Detect which cell encompasses the target text, then output its [X, Y] center coordinate. 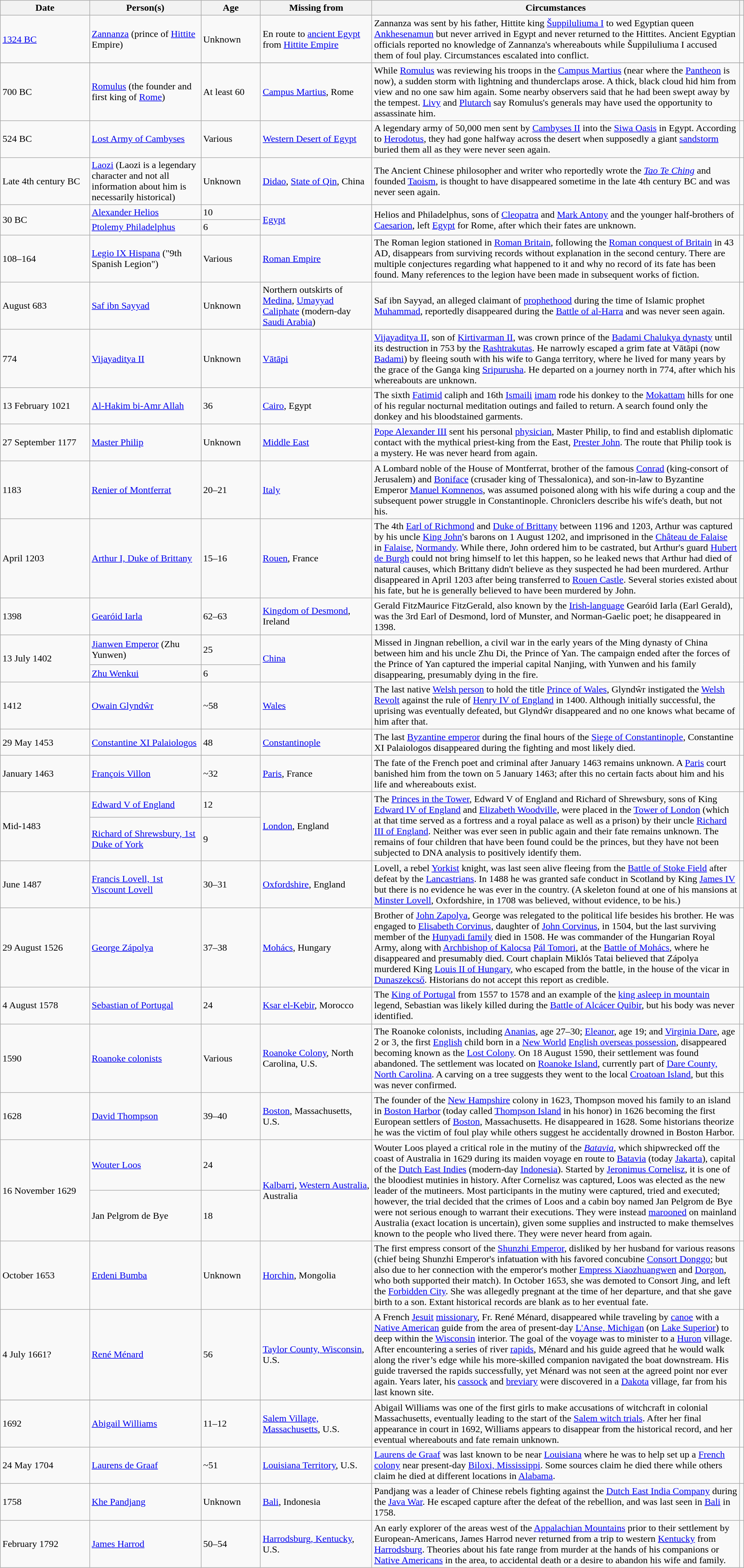
50–54 [231, 1544]
Circumstances [556, 8]
524 BC [45, 139]
4 August 1578 [45, 1005]
Cairo, Egypt [316, 406]
Northern outskirts of Medina, Umayyad Caliphate (modern-day Saudi Arabia) [316, 306]
Date [45, 8]
11–12 [231, 1424]
Age [231, 8]
1324 BC [45, 39]
Renier of Montferrat [145, 490]
François Villon [145, 773]
China [316, 659]
Italy [316, 490]
13 February 1021 [45, 406]
Al-Hakim bi-Amr Allah [145, 406]
24 May 1704 [45, 1466]
1692 [45, 1424]
56 [231, 1355]
Abigail Williams [145, 1424]
Owain Glyndŵr [145, 706]
Taylor County, Wisconsin, U.S. [316, 1355]
29 August 1526 [45, 947]
36 [231, 406]
Lost Army of Cambyses [145, 139]
30–31 [231, 884]
1590 [45, 1058]
Rouen, France [316, 559]
1398 [45, 617]
Wales [316, 706]
1628 [45, 1116]
Egypt [316, 220]
October 1653 [45, 1275]
Zhu Wenkui [145, 673]
1183 [45, 490]
Roanoke Colony, North Carolina, U.S. [316, 1058]
Edward V of England [145, 804]
René Ménard [145, 1355]
Vijayaditya II [145, 358]
Legio IX Hispana ("9th Spanish Legion") [145, 258]
Alexander Helios [145, 212]
George Zápolya [145, 947]
Oxfordshire, England [316, 884]
Master Philip [145, 442]
James Harrod [145, 1544]
29 May 1453 [45, 742]
Western Desert of Egypt [316, 139]
18 [231, 1216]
June 1487 [45, 884]
Mid-1483 [45, 826]
Erdeni Bumba [145, 1275]
David Thompson [145, 1116]
1758 [45, 1502]
Arthur I, Duke of Brittany [145, 559]
Romulus (the founder and first king of Rome) [145, 92]
~51 [231, 1466]
Sebastian of Portugal [145, 1005]
1412 [45, 706]
Kalbarri, Western Australia, Australia [316, 1190]
Salem Village, Massachusetts, U.S. [316, 1424]
12 [231, 804]
108–164 [45, 258]
62–63 [231, 617]
Paris, France [316, 773]
En route to ancient Egypt from Hittite Empire [316, 39]
Mohács, Hungary [316, 947]
Campus Martius, Rome [316, 92]
London, England [316, 826]
February 1792 [45, 1544]
16 November 1629 [45, 1190]
27 September 1177 [45, 442]
4 July 1661? [45, 1355]
700 BC [45, 92]
Constantine XI Palaiologos [145, 742]
Louisiana Territory, U.S. [316, 1466]
Khe Pandjang [145, 1502]
Vātāpi [316, 358]
Richard of Shrewsbury, 1st Duke of York [145, 839]
13 July 1402 [45, 659]
Constantinople [316, 742]
Boston, Massachusetts, U.S. [316, 1116]
Missing from [316, 8]
48 [231, 742]
37–38 [231, 947]
Ksar el-Kebir, Morocco [316, 1005]
January 1463 [45, 773]
Jianwen Emperor (Zhu Yunwen) [145, 650]
April 1203 [45, 559]
9 [231, 839]
15–16 [231, 559]
At least 60 [231, 92]
Kingdom of Desmond, Ireland [316, 617]
Person(s) [145, 8]
Gearóid Iarla [145, 617]
10 [231, 212]
Late 4th century BC [45, 181]
Harrodsburg, Kentucky, U.S. [316, 1544]
Saf ibn Sayyad [145, 306]
Middle East [316, 442]
20–21 [231, 490]
Laurens de Graaf [145, 1466]
Roman Empire [316, 258]
Bali, Indonesia [316, 1502]
~32 [231, 773]
774 [45, 358]
Didao, State of Qin, China [316, 181]
Ptolemy Philadelphus [145, 227]
Francis Lovell, 1st Viscount Lovell [145, 884]
30 BC [45, 220]
39–40 [231, 1116]
Horchin, Mongolia [316, 1275]
Roanoke colonists [145, 1058]
25 [231, 650]
~58 [231, 706]
Wouter Loos [145, 1165]
Zannanza (prince of Hittite Empire) [145, 39]
Jan Pelgrom de Bye [145, 1216]
August 683 [45, 306]
Laozi (Laozi is a legendary character and not all information about him is necessarily historical) [145, 181]
